Identify which cell holds the provided text, then report its (X, Y) central coordinate. 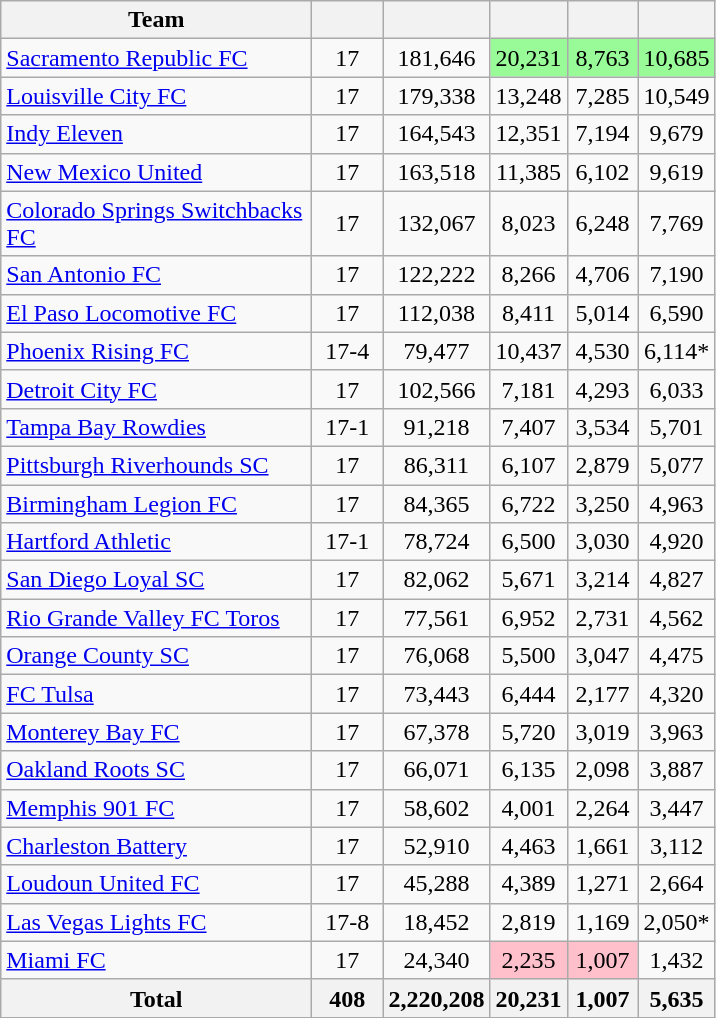
Tampa Bay Rowdies (156, 427)
7,194 (602, 134)
408 (348, 998)
1,661 (602, 846)
6,590 (676, 313)
5,701 (676, 427)
17-8 (348, 922)
4,389 (528, 884)
5,077 (676, 465)
7,190 (676, 275)
8,266 (528, 275)
2,050* (676, 922)
179,338 (436, 96)
4,562 (676, 618)
Total (156, 998)
6,107 (528, 465)
11,385 (528, 172)
6,952 (528, 618)
24,340 (436, 960)
Colorado Springs Switchbacks FC (156, 224)
1,432 (676, 960)
2,264 (602, 808)
2,819 (528, 922)
7,285 (602, 96)
4,920 (676, 542)
8,023 (528, 224)
7,407 (528, 427)
New Mexico United (156, 172)
10,437 (528, 351)
10,549 (676, 96)
Charleston Battery (156, 846)
17-4 (348, 351)
7,181 (528, 389)
Team (156, 20)
86,311 (436, 465)
67,378 (436, 732)
3,214 (602, 580)
10,685 (676, 58)
Phoenix Rising FC (156, 351)
66,071 (436, 770)
4,293 (602, 389)
1,169 (602, 922)
3,112 (676, 846)
52,910 (436, 846)
El Paso Locomotive FC (156, 313)
6,033 (676, 389)
102,566 (436, 389)
Detroit City FC (156, 389)
4,963 (676, 503)
Sacramento Republic FC (156, 58)
6,722 (528, 503)
Pittsburgh Riverhounds SC (156, 465)
58,602 (436, 808)
Rio Grande Valley FC Toros (156, 618)
78,724 (436, 542)
3,887 (676, 770)
5,500 (528, 656)
Indy Eleven (156, 134)
45,288 (436, 884)
7,769 (676, 224)
77,561 (436, 618)
FC Tulsa (156, 694)
76,068 (436, 656)
4,706 (602, 275)
3,963 (676, 732)
8,763 (602, 58)
1,271 (602, 884)
Louisville City FC (156, 96)
6,444 (528, 694)
2,177 (602, 694)
163,518 (436, 172)
2,098 (602, 770)
79,477 (436, 351)
Las Vegas Lights FC (156, 922)
9,619 (676, 172)
4,463 (528, 846)
73,443 (436, 694)
122,222 (436, 275)
13,248 (528, 96)
9,679 (676, 134)
3,534 (602, 427)
3,047 (602, 656)
4,827 (676, 580)
164,543 (436, 134)
Oakland Roots SC (156, 770)
2,664 (676, 884)
181,646 (436, 58)
18,452 (436, 922)
3,447 (676, 808)
6,248 (602, 224)
2,879 (602, 465)
84,365 (436, 503)
6,102 (602, 172)
Orange County SC (156, 656)
3,250 (602, 503)
4,001 (528, 808)
5,671 (528, 580)
2,220,208 (436, 998)
Hartford Athletic (156, 542)
82,062 (436, 580)
Birmingham Legion FC (156, 503)
3,030 (602, 542)
5,720 (528, 732)
2,235 (528, 960)
Miami FC (156, 960)
Memphis 901 FC (156, 808)
132,067 (436, 224)
112,038 (436, 313)
Loudoun United FC (156, 884)
4,320 (676, 694)
5,014 (602, 313)
6,500 (528, 542)
6,135 (528, 770)
San Diego Loyal SC (156, 580)
12,351 (528, 134)
San Antonio FC (156, 275)
91,218 (436, 427)
5,635 (676, 998)
4,475 (676, 656)
Monterey Bay FC (156, 732)
3,019 (602, 732)
8,411 (528, 313)
4,530 (602, 351)
2,731 (602, 618)
6,114* (676, 351)
